Provide the (X, Y) coordinate of the cell's center where the given text is located.  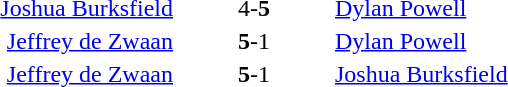
5-1 (254, 41)
